Output the (x, y) coordinate of the center of the cell containing the given text.  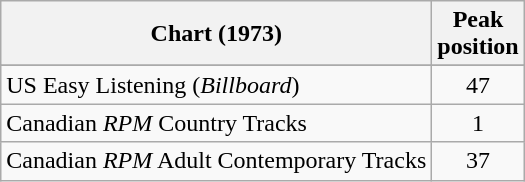
Chart (1973) (216, 34)
Canadian RPM Country Tracks (216, 123)
1 (478, 123)
37 (478, 161)
US Easy Listening (Billboard) (216, 85)
Canadian RPM Adult Contemporary Tracks (216, 161)
47 (478, 85)
Peakposition (478, 34)
